Determine the (x, y) coordinate at the center of the cell enclosing the given text.  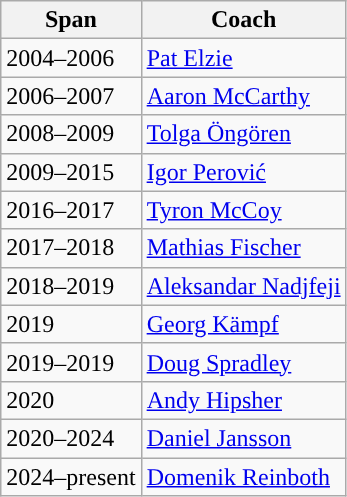
Span (71, 20)
Andy Hipsher (244, 400)
Georg Kämpf (244, 324)
Tolga Öngören (244, 134)
2016–2017 (71, 210)
2020 (71, 400)
Aaron McCarthy (244, 96)
2004–2006 (71, 58)
2019–2019 (71, 362)
Tyron McCoy (244, 210)
2019 (71, 324)
2020–2024 (71, 438)
Igor Perović (244, 172)
2008–2009 (71, 134)
Coach (244, 20)
Pat Elzie (244, 58)
2018–2019 (71, 286)
2006–2007 (71, 96)
2009–2015 (71, 172)
Daniel Jansson (244, 438)
Aleksandar Nadjfeji (244, 286)
Doug Spradley (244, 362)
Mathias Fischer (244, 248)
2024–present (71, 477)
2017–2018 (71, 248)
Domenik Reinboth (244, 477)
